Find where the given text appears and provide that cell's center as [X, Y] coordinate. 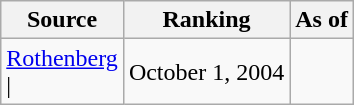
October 1, 2004 [206, 72]
Ranking [206, 20]
Source [62, 20]
Rothenberg| [62, 72]
As of [322, 20]
